Scan for the cell matching the given text and deliver its (X, Y) coordinate at center. 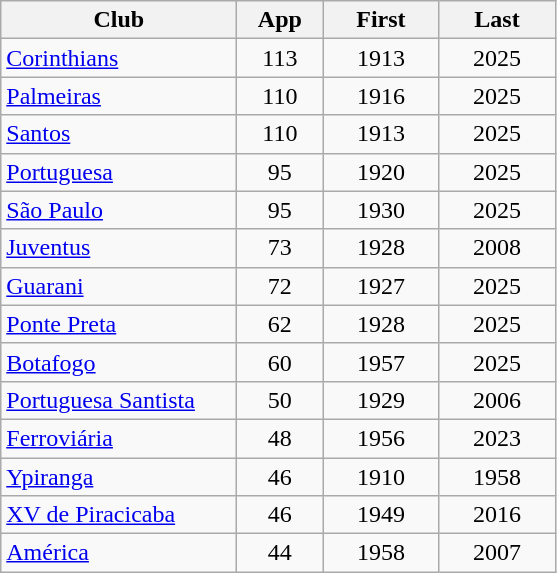
48 (280, 438)
Ponte Preta (119, 324)
XV de Piracicaba (119, 515)
Ypiranga (119, 477)
2016 (497, 515)
1956 (381, 438)
62 (280, 324)
73 (280, 248)
2007 (497, 553)
Santos (119, 134)
First (381, 20)
Guarani (119, 286)
Club (119, 20)
Ferroviária (119, 438)
Corinthians (119, 58)
44 (280, 553)
Palmeiras (119, 96)
1910 (381, 477)
Botafogo (119, 362)
Last (497, 20)
1920 (381, 172)
América (119, 553)
1949 (381, 515)
Portuguesa (119, 172)
São Paulo (119, 210)
1929 (381, 400)
1957 (381, 362)
2006 (497, 400)
60 (280, 362)
App (280, 20)
72 (280, 286)
2023 (497, 438)
Juventus (119, 248)
113 (280, 58)
2008 (497, 248)
1927 (381, 286)
Portuguesa Santista (119, 400)
1916 (381, 96)
50 (280, 400)
1930 (381, 210)
